Return [x, y] of the center of cell containing provided text 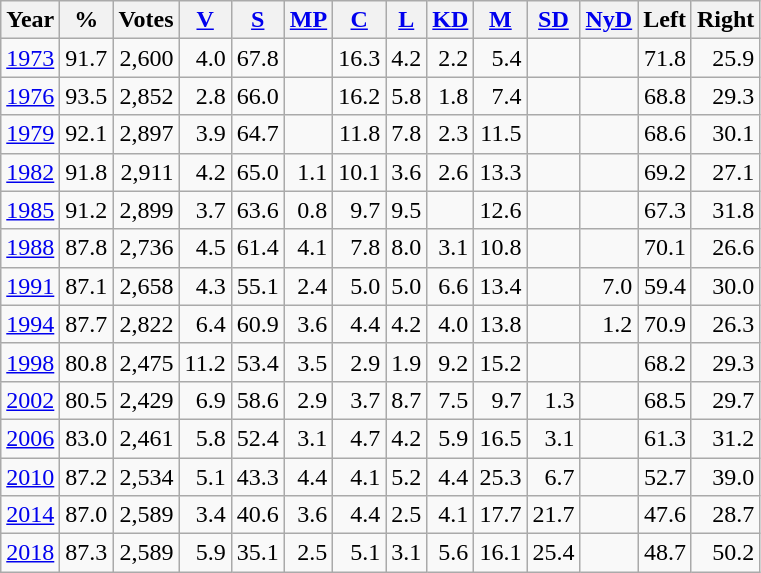
48.7 [665, 553]
13.3 [500, 172]
16.2 [360, 96]
68.5 [665, 400]
6.4 [205, 324]
26.3 [725, 324]
91.8 [86, 172]
7.5 [450, 400]
Left [665, 20]
5.2 [406, 477]
53.4 [258, 362]
59.4 [665, 286]
27.1 [725, 172]
60.9 [258, 324]
64.7 [258, 134]
12.6 [500, 210]
71.8 [665, 58]
61.4 [258, 248]
1973 [30, 58]
S [258, 20]
13.4 [500, 286]
16.3 [360, 58]
52.4 [258, 438]
2.4 [308, 286]
10.1 [360, 172]
25.3 [500, 477]
2002 [30, 400]
66.0 [258, 96]
40.6 [258, 515]
17.7 [500, 515]
47.6 [665, 515]
16.5 [500, 438]
3.4 [205, 515]
0.8 [308, 210]
2,600 [146, 58]
M [500, 20]
1.9 [406, 362]
16.1 [500, 553]
2,911 [146, 172]
87.3 [86, 553]
5.4 [500, 58]
55.1 [258, 286]
2,897 [146, 134]
1.1 [308, 172]
70.1 [665, 248]
7.4 [500, 96]
92.1 [86, 134]
2014 [30, 515]
52.7 [665, 477]
2,899 [146, 210]
2,534 [146, 477]
80.8 [86, 362]
3.5 [308, 362]
2.6 [450, 172]
1.3 [554, 400]
61.3 [665, 438]
2,475 [146, 362]
1.8 [450, 96]
87.2 [86, 477]
26.6 [725, 248]
KD [450, 20]
2018 [30, 553]
2.3 [450, 134]
1994 [30, 324]
4.3 [205, 286]
9.5 [406, 210]
7.0 [609, 286]
% [86, 20]
87.7 [86, 324]
83.0 [86, 438]
50.2 [725, 553]
68.8 [665, 96]
80.5 [86, 400]
1982 [30, 172]
2.2 [450, 58]
C [360, 20]
29.7 [725, 400]
L [406, 20]
58.6 [258, 400]
91.2 [86, 210]
2,822 [146, 324]
25.4 [554, 553]
5.6 [450, 553]
68.6 [665, 134]
68.2 [665, 362]
V [205, 20]
31.2 [725, 438]
39.0 [725, 477]
3.9 [205, 134]
1988 [30, 248]
1976 [30, 96]
93.5 [86, 96]
2.8 [205, 96]
SD [554, 20]
87.8 [86, 248]
11.2 [205, 362]
87.0 [86, 515]
91.7 [86, 58]
6.6 [450, 286]
15.2 [500, 362]
11.5 [500, 134]
Right [725, 20]
70.9 [665, 324]
30.0 [725, 286]
21.7 [554, 515]
9.2 [450, 362]
4.5 [205, 248]
2,429 [146, 400]
31.8 [725, 210]
8.0 [406, 248]
1.2 [609, 324]
6.7 [554, 477]
69.2 [665, 172]
2006 [30, 438]
67.3 [665, 210]
Votes [146, 20]
1991 [30, 286]
10.8 [500, 248]
28.7 [725, 515]
NyD [609, 20]
6.9 [205, 400]
2,658 [146, 286]
2,852 [146, 96]
63.6 [258, 210]
2010 [30, 477]
1985 [30, 210]
35.1 [258, 553]
65.0 [258, 172]
4.7 [360, 438]
43.3 [258, 477]
2,461 [146, 438]
11.8 [360, 134]
67.8 [258, 58]
Year [30, 20]
8.7 [406, 400]
MP [308, 20]
2,736 [146, 248]
87.1 [86, 286]
25.9 [725, 58]
30.1 [725, 134]
1998 [30, 362]
1979 [30, 134]
13.8 [500, 324]
